Detect which cell encompasses the target text, then output its [X, Y] center coordinate. 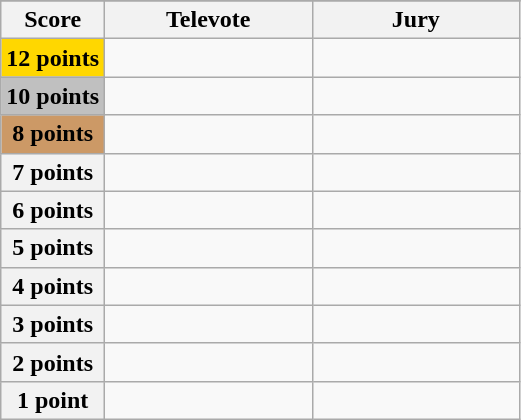
2 points [53, 362]
8 points [53, 134]
5 points [53, 248]
4 points [53, 286]
Score [53, 20]
7 points [53, 172]
1 point [53, 400]
10 points [53, 96]
3 points [53, 324]
Televote [209, 20]
12 points [53, 58]
Jury [416, 20]
6 points [53, 210]
